Return (x, y) of the center of cell containing provided text 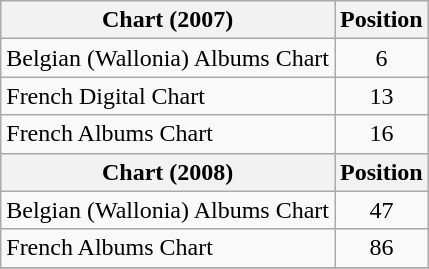
86 (381, 248)
47 (381, 210)
6 (381, 58)
Chart (2008) (168, 172)
Chart (2007) (168, 20)
16 (381, 134)
French Digital Chart (168, 96)
13 (381, 96)
